From the cell containing the given text, extract its center point as (x, y) coordinate. 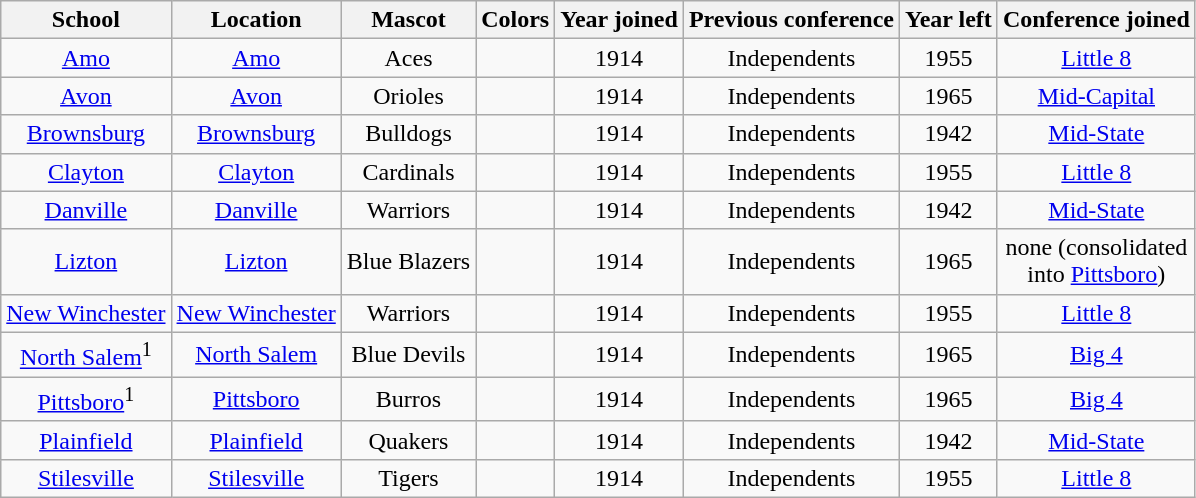
Location (256, 20)
Cardinals (408, 172)
North Salem (256, 354)
Colors (516, 20)
Pittsboro1 (86, 400)
Blue Blazers (408, 262)
Previous conference (791, 20)
Bulldogs (408, 134)
Year joined (620, 20)
Pittsboro (256, 400)
Quakers (408, 440)
Burros (408, 400)
Mascot (408, 20)
none (consolidatedinto Pittsboro) (1096, 262)
Tigers (408, 478)
Aces (408, 58)
Mid-Capital (1096, 96)
North Salem1 (86, 354)
Blue Devils (408, 354)
School (86, 20)
Orioles (408, 96)
Year left (948, 20)
Conference joined (1096, 20)
